For the text-containing cell, return its midpoint in [x, y] coordinate format. 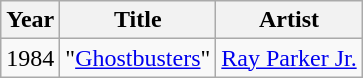
Ray Parker Jr. [289, 58]
Year [30, 20]
1984 [30, 58]
"Ghostbusters" [138, 58]
Title [138, 20]
Artist [289, 20]
